Search for the cell housing the specified text and yield its [x, y] center coordinate. 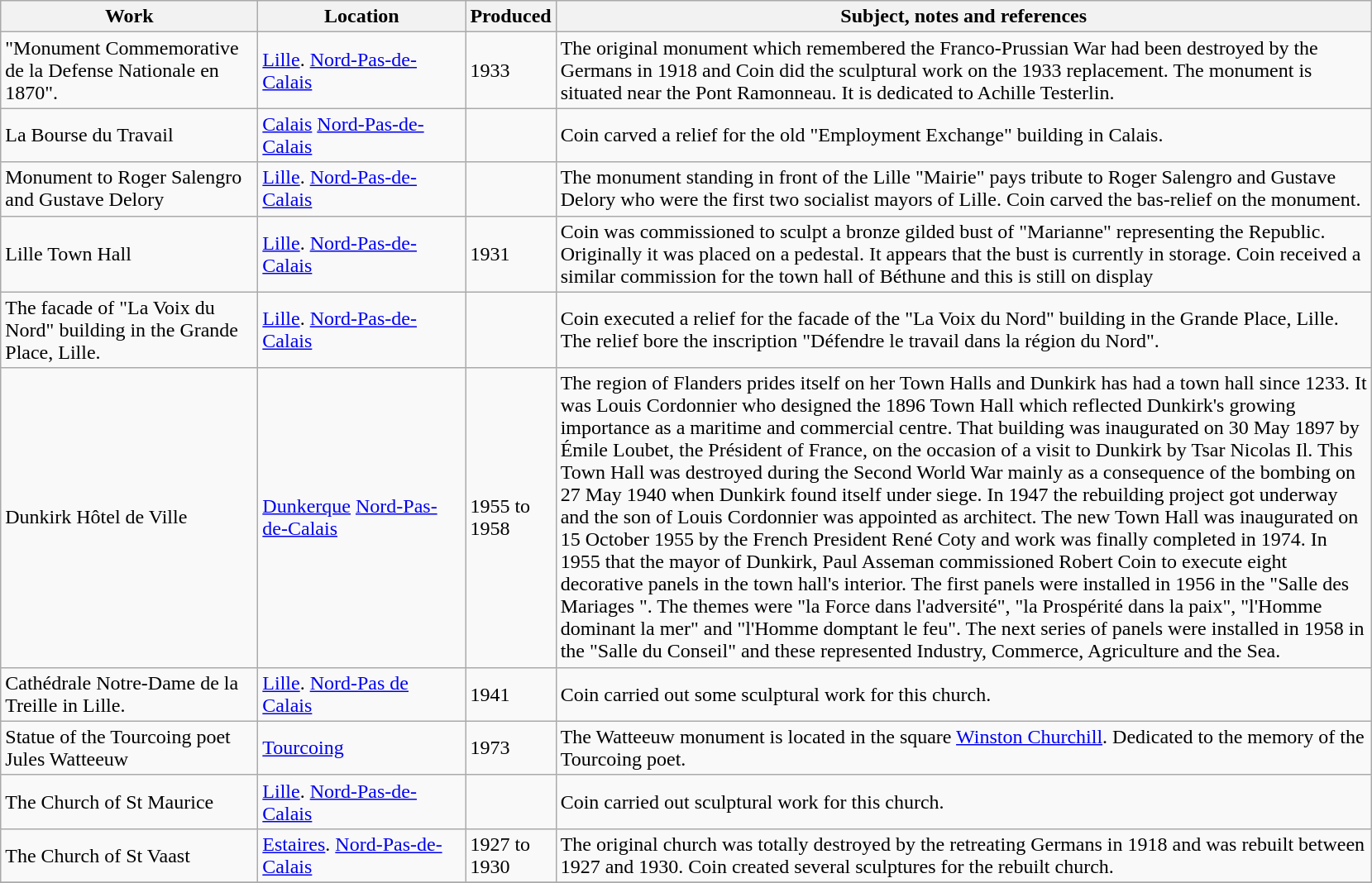
Work [129, 17]
Monument to Roger Salengro and Gustave Delory [129, 189]
Estaires. Nord-Pas-de-Calais [362, 855]
The facade of "La Voix du Nord" building in the Grande Place, Lille. [129, 330]
Produced [511, 17]
1931 [511, 254]
1941 [511, 694]
Dunkirk Hôtel de Ville [129, 518]
"Monument Commemorative de la Defense Nationale en 1870". [129, 70]
Location [362, 17]
Coin carved a relief for the old "Employment Exchange" building in Calais. [963, 136]
La Bourse du Travail [129, 136]
Calais Nord-Pas-de-Calais [362, 136]
The Church of St Vaast [129, 855]
1933 [511, 70]
1927 to 1930 [511, 855]
The Watteeuw monument is located in the square Winston Churchill. Dedicated to the memory of the Tourcoing poet. [963, 747]
1955 to 1958 [511, 518]
Cathédrale Notre-Dame de la Treille in Lille. [129, 694]
1973 [511, 747]
Lille Town Hall [129, 254]
Tourcoing [362, 747]
Coin carried out sculptural work for this church. [963, 802]
The Church of St Maurice [129, 802]
Lille. Nord-Pas de Calais [362, 694]
Subject, notes and references [963, 17]
Dunkerque Nord-Pas-de-Calais [362, 518]
Statue of the Tourcoing poet Jules Watteeuw [129, 747]
Coin carried out some sculptural work for this church. [963, 694]
